Determine the [X, Y] coordinate at the center of the cell enclosing the given text.  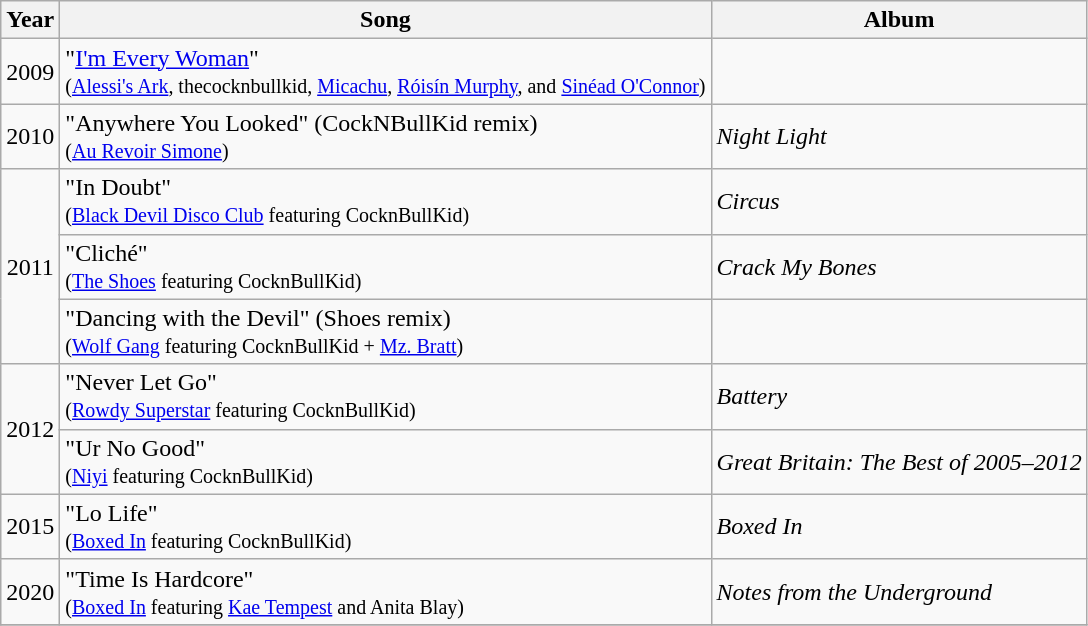
Great Britain: The Best of 2005–2012 [899, 462]
2011 [30, 266]
"Never Let Go"(Rowdy Superstar featuring CocknBullKid) [386, 396]
"Time Is Hardcore"(Boxed In featuring Kae Tempest and Anita Blay) [386, 592]
"Cliché"(The Shoes featuring CocknBullKid) [386, 266]
Battery [899, 396]
Boxed In [899, 526]
Album [899, 20]
Crack My Bones [899, 266]
"Anywhere You Looked" (CockNBullKid remix)(Au Revoir Simone) [386, 136]
"Ur No Good"(Niyi featuring CocknBullKid) [386, 462]
"Lo Life"(Boxed In featuring CocknBullKid) [386, 526]
Notes from the Underground [899, 592]
2012 [30, 429]
Night Light [899, 136]
Year [30, 20]
Circus [899, 202]
"Dancing with the Devil" (Shoes remix)(Wolf Gang featuring CocknBullKid + Mz. Bratt) [386, 332]
2020 [30, 592]
"In Doubt"(Black Devil Disco Club featuring CocknBullKid) [386, 202]
2009 [30, 72]
2015 [30, 526]
"I'm Every Woman"(Alessi's Ark, thecocknbullkid, Micachu, Róisín Murphy, and Sinéad O'Connor) [386, 72]
2010 [30, 136]
Song [386, 20]
